Determine the [x, y] coordinate at the center of the cell enclosing the given text.  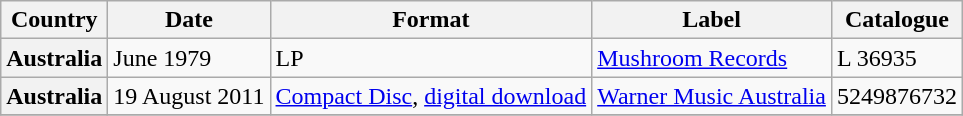
Mushroom Records [712, 58]
Date [189, 20]
Warner Music Australia [712, 96]
June 1979 [189, 58]
Format [431, 20]
LP [431, 58]
19 August 2011 [189, 96]
Catalogue [896, 20]
Country [54, 20]
Label [712, 20]
Compact Disc, digital download [431, 96]
5249876732 [896, 96]
L 36935 [896, 58]
